Provide the (X, Y) coordinate of the cell's center where the given text is located.  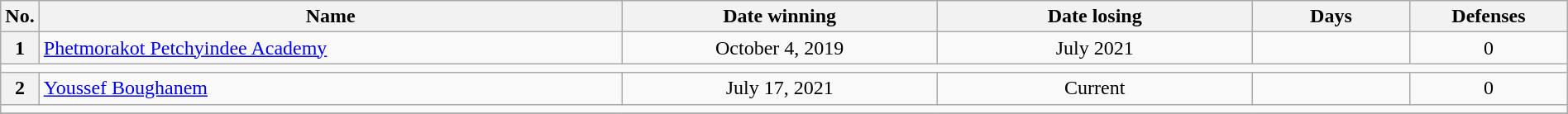
Date winning (779, 17)
July 2021 (1095, 48)
July 17, 2021 (779, 88)
Current (1095, 88)
2 (20, 88)
October 4, 2019 (779, 48)
Youssef Boughanem (331, 88)
1 (20, 48)
Name (331, 17)
Days (1331, 17)
Defenses (1489, 17)
Phetmorakot Petchyindee Academy (331, 48)
Date losing (1095, 17)
No. (20, 17)
